Identify which cell holds the provided text, then report its [x, y] central coordinate. 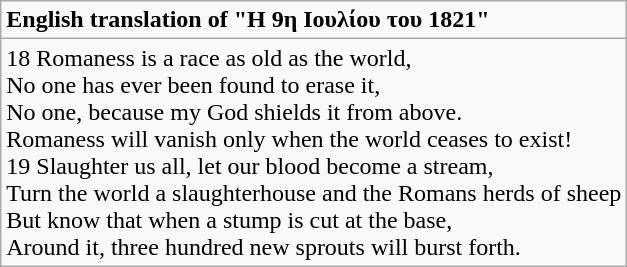
English translation of "Η 9η Ιουλίου του 1821" [314, 20]
